Provide the (X, Y) coordinate of the cell's center where the given text is located.  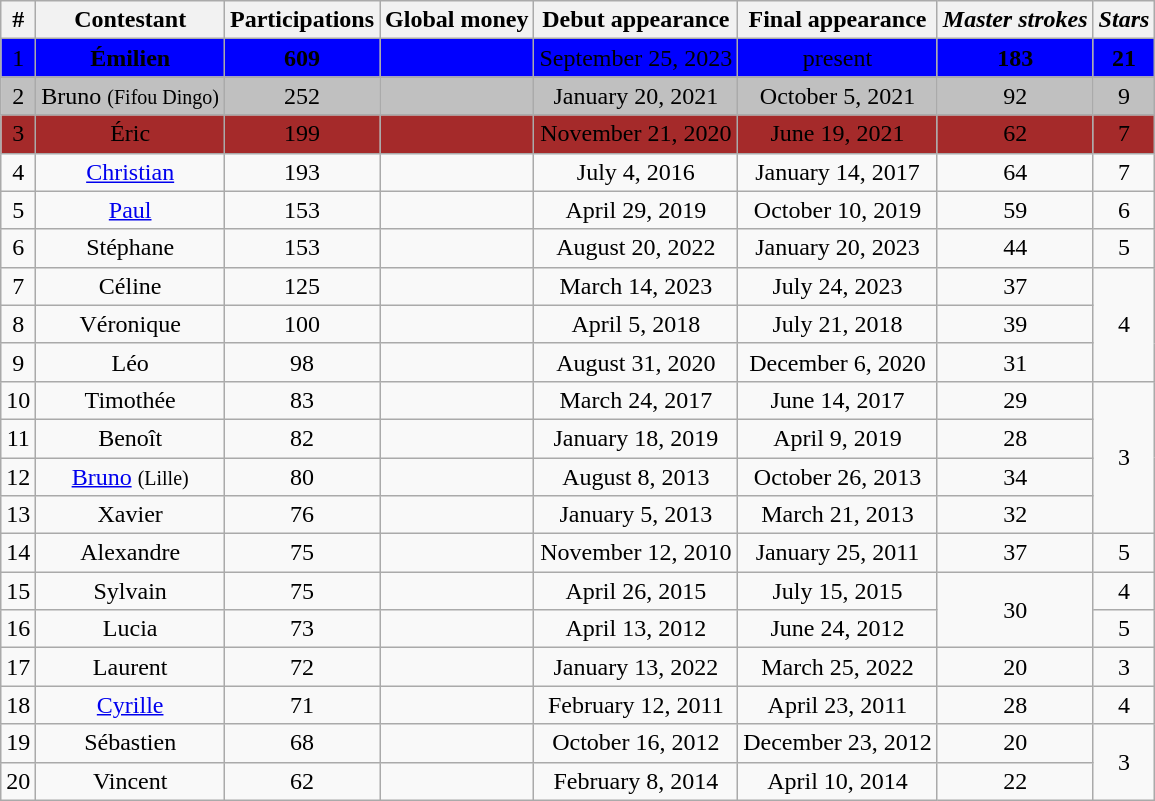
14 (18, 553)
# (18, 20)
29 (1015, 400)
September 25, 2023 (636, 58)
Laurent (130, 667)
34 (1015, 477)
32 (1015, 515)
73 (302, 629)
16 (18, 629)
January 13, 2022 (636, 667)
609 (302, 58)
Participations (302, 20)
February 8, 2014 (636, 781)
December 23, 2012 (838, 743)
December 6, 2020 (838, 362)
193 (302, 172)
July 15, 2015 (838, 591)
August 31, 2020 (636, 362)
March 14, 2023 (636, 286)
June 14, 2017 (838, 400)
30 (1015, 610)
July 24, 2023 (838, 286)
Master strokes (1015, 20)
January 25, 2011 (838, 553)
31 (1015, 362)
Stars (1124, 20)
13 (18, 515)
Lucia (130, 629)
72 (302, 667)
August 20, 2022 (636, 248)
64 (1015, 172)
Sébastien (130, 743)
83 (302, 400)
22 (1015, 781)
Bruno (Fifou Dingo) (130, 96)
Christian (130, 172)
Éric (130, 134)
Véronique (130, 324)
November 21, 2020 (636, 134)
January 20, 2021 (636, 96)
10 (18, 400)
Léo (130, 362)
Global money (457, 20)
76 (302, 515)
21 (1124, 58)
Céline (130, 286)
June 24, 2012 (838, 629)
January 5, 2013 (636, 515)
12 (18, 477)
100 (302, 324)
Debut appearance (636, 20)
Contestant (130, 20)
17 (18, 667)
October 5, 2021 (838, 96)
April 9, 2019 (838, 438)
Paul (130, 210)
June 19, 2021 (838, 134)
March 24, 2017 (636, 400)
Sylvain (130, 591)
October 26, 2013 (838, 477)
92 (1015, 96)
Final appearance (838, 20)
125 (302, 286)
October 16, 2012 (636, 743)
Bruno (Lille) (130, 477)
present (838, 58)
8 (18, 324)
January 20, 2023 (838, 248)
19 (18, 743)
82 (302, 438)
Alexandre (130, 553)
April 10, 2014 (838, 781)
68 (302, 743)
July 21, 2018 (838, 324)
April 29, 2019 (636, 210)
October 10, 2019 (838, 210)
April 13, 2012 (636, 629)
15 (18, 591)
Émilien (130, 58)
1 (18, 58)
August 8, 2013 (636, 477)
18 (18, 705)
39 (1015, 324)
April 23, 2011 (838, 705)
2 (18, 96)
59 (1015, 210)
11 (18, 438)
July 4, 2016 (636, 172)
Timothée (130, 400)
199 (302, 134)
March 25, 2022 (838, 667)
183 (1015, 58)
71 (302, 705)
80 (302, 477)
January 18, 2019 (636, 438)
Vincent (130, 781)
April 5, 2018 (636, 324)
April 26, 2015 (636, 591)
November 12, 2010 (636, 553)
Cyrille (130, 705)
March 21, 2013 (838, 515)
252 (302, 96)
February 12, 2011 (636, 705)
44 (1015, 248)
Benoît (130, 438)
98 (302, 362)
Xavier (130, 515)
Stéphane (130, 248)
January 14, 2017 (838, 172)
